Return the [X, Y] coordinate for the center point of the cell that contains the specified text.  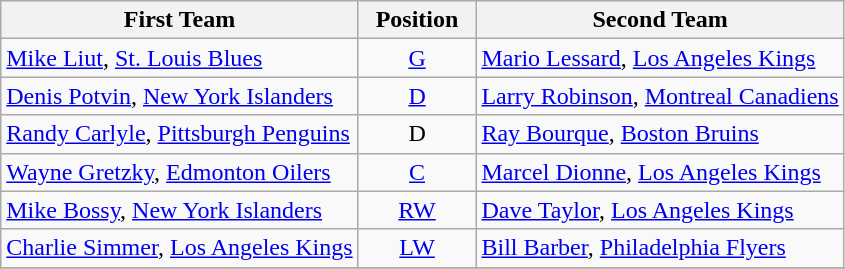
C [417, 172]
Mario Lessard, Los Angeles Kings [660, 58]
Second Team [660, 20]
Position [417, 20]
Mike Bossy, New York Islanders [180, 210]
Ray Bourque, Boston Bruins [660, 134]
LW [417, 248]
Randy Carlyle, Pittsburgh Penguins [180, 134]
Mike Liut, St. Louis Blues [180, 58]
Bill Barber, Philadelphia Flyers [660, 248]
G [417, 58]
Charlie Simmer, Los Angeles Kings [180, 248]
RW [417, 210]
Denis Potvin, New York Islanders [180, 96]
Marcel Dionne, Los Angeles Kings [660, 172]
First Team [180, 20]
Dave Taylor, Los Angeles Kings [660, 210]
Wayne Gretzky, Edmonton Oilers [180, 172]
Larry Robinson, Montreal Canadiens [660, 96]
